For the text-containing cell, return its midpoint in [x, y] coordinate format. 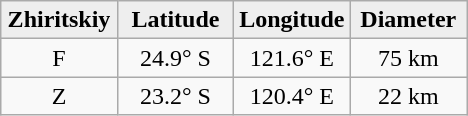
75 km [408, 58]
F [59, 58]
121.6° E [292, 58]
Longitude [292, 20]
Diameter [408, 20]
Latitude [175, 20]
22 km [408, 96]
23.2° S [175, 96]
120.4° E [292, 96]
Zhiritskiy [59, 20]
Z [59, 96]
24.9° S [175, 58]
